Locate the cell with the specified text and output its [X, Y] center coordinate. 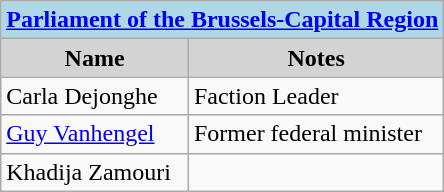
Former federal minister [316, 134]
Khadija Zamouri [95, 172]
Faction Leader [316, 96]
Guy Vanhengel [95, 134]
Notes [316, 58]
Name [95, 58]
Carla Dejonghe [95, 96]
Parliament of the Brussels-Capital Region [222, 20]
